From the cell containing the given text, extract its center point as [x, y] coordinate. 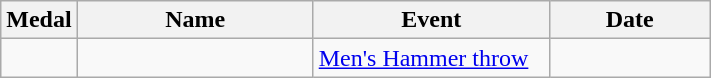
Name [195, 20]
Men's Hammer throw [431, 58]
Date [630, 20]
Event [431, 20]
Medal [39, 20]
